Detect which cell encompasses the target text, then output its [X, Y] center coordinate. 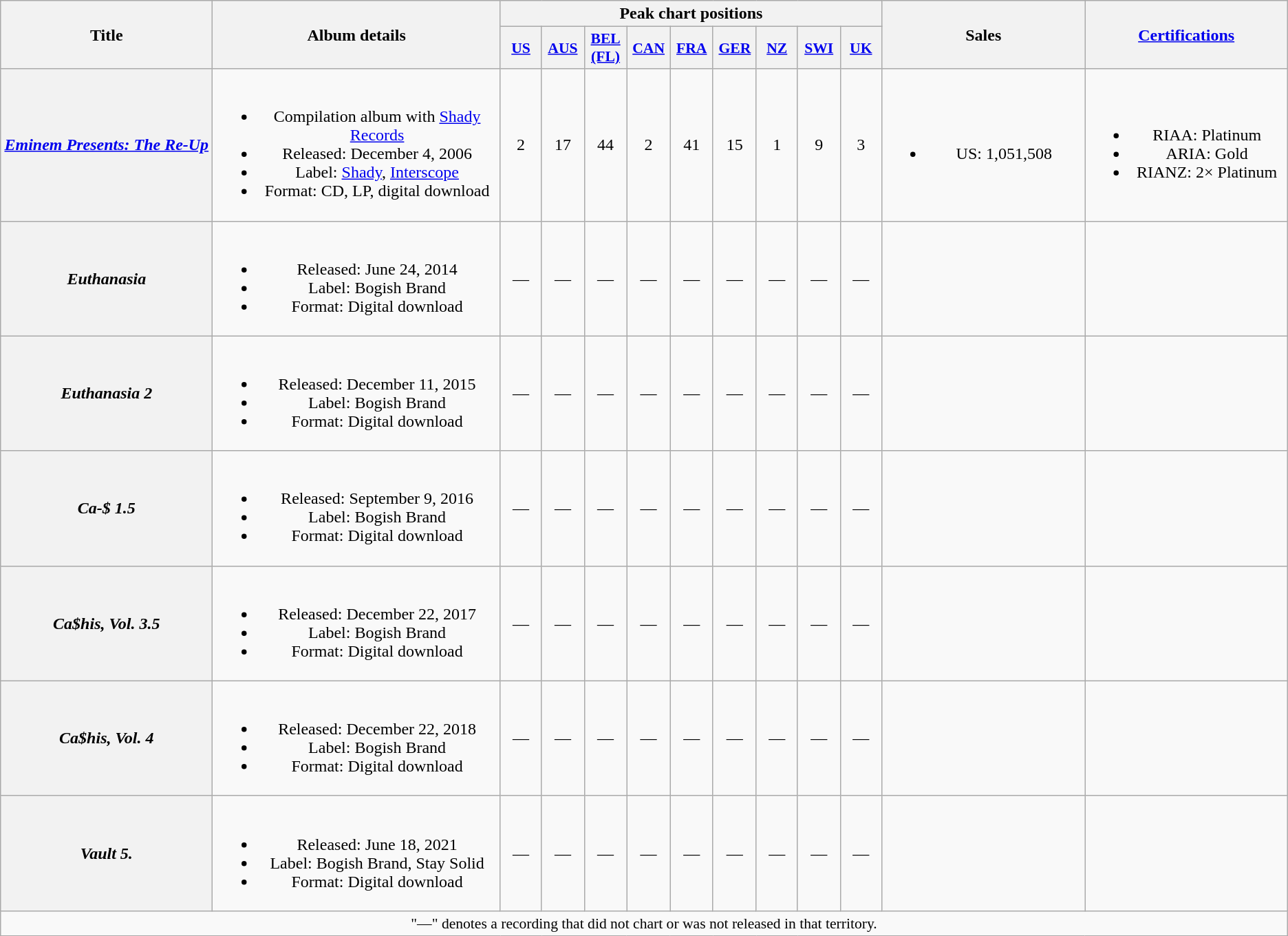
BEL(FL) [605, 48]
15 [735, 145]
Title [107, 34]
9 [819, 145]
US: 1,051,508 [983, 145]
Released: June 24, 2014Label: Bogish BrandFormat: Digital download [356, 278]
41 [691, 145]
Released: December 22, 2018Label: Bogish BrandFormat: Digital download [356, 738]
Vault 5. [107, 853]
Released: June 18, 2021Label: Bogish Brand, Stay SolidFormat: Digital download [356, 853]
Sales [983, 34]
NZ [777, 48]
44 [605, 145]
Compilation album with Shady RecordsReleased: December 4, 2006Label: Shady, InterscopeFormat: CD, LP, digital download [356, 145]
Euthanasia 2 [107, 394]
UK [861, 48]
Ca-$ 1.5 [107, 508]
Euthanasia [107, 278]
3 [861, 145]
Eminem Presents: The Re-Up [107, 145]
Released: December 11, 2015Label: Bogish BrandFormat: Digital download [356, 394]
Peak chart positions [691, 14]
RIAA: PlatinumARIA: GoldRIANZ: 2× Platinum [1186, 145]
Ca$his, Vol. 4 [107, 738]
FRA [691, 48]
Released: December 22, 2017Label: Bogish BrandFormat: Digital download [356, 624]
"—" denotes a recording that did not chart or was not released in that territory. [644, 923]
SWI [819, 48]
1 [777, 145]
Released: September 9, 2016Label: Bogish BrandFormat: Digital download [356, 508]
US [520, 48]
Ca$his, Vol. 3.5 [107, 624]
Certifications [1186, 34]
Album details [356, 34]
AUS [563, 48]
CAN [648, 48]
17 [563, 145]
GER [735, 48]
